Output the [x, y] coordinate of the center of the cell containing the given text.  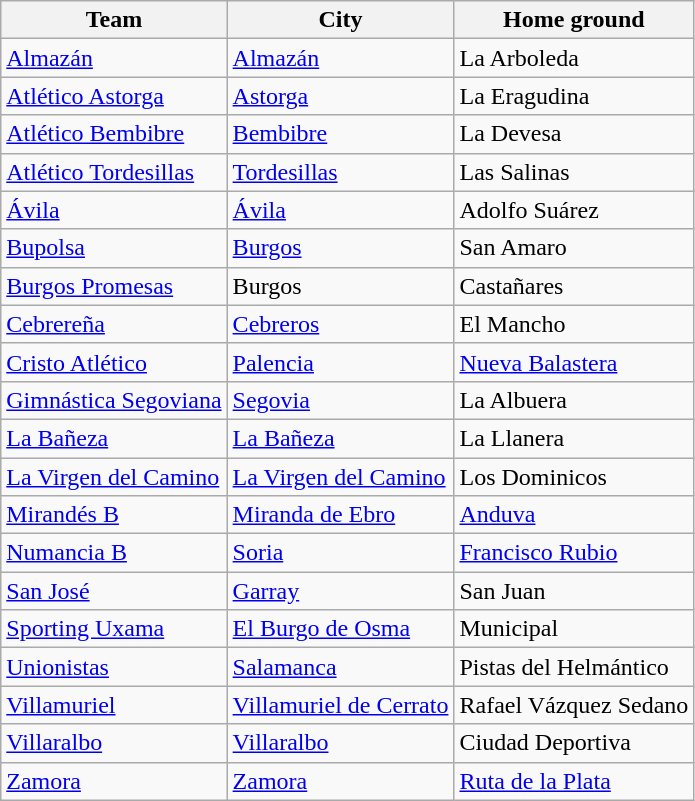
Anduva [574, 515]
Miranda de Ebro [340, 515]
Nueva Balastera [574, 362]
Gimnástica Segoviana [114, 400]
El Mancho [574, 324]
Los Dominicos [574, 477]
Las Salinas [574, 172]
San Amaro [574, 248]
Soria [340, 553]
Villamuriel de Cerrato [340, 705]
Ruta de la Plata [574, 781]
Atlético Tordesillas [114, 172]
El Burgo de Osma [340, 629]
Tordesillas [340, 172]
San José [114, 591]
City [340, 20]
Sporting Uxama [114, 629]
La Llanera [574, 438]
Ciudad Deportiva [574, 743]
Municipal [574, 629]
Cebrereña [114, 324]
Salamanca [340, 667]
Cebreros [340, 324]
La Eragudina [574, 96]
Astorga [340, 96]
Numancia B [114, 553]
Pistas del Helmántico [574, 667]
Mirandés B [114, 515]
Team [114, 20]
Adolfo Suárez [574, 210]
Atlético Astorga [114, 96]
Bembibre [340, 134]
Burgos Promesas [114, 286]
Garray [340, 591]
La Arboleda [574, 58]
Rafael Vázquez Sedano [574, 705]
Cristo Atlético [114, 362]
Francisco Rubio [574, 553]
La Devesa [574, 134]
Villamuriel [114, 705]
La Albuera [574, 400]
Segovia [340, 400]
San Juan [574, 591]
Unionistas [114, 667]
Home ground [574, 20]
Castañares [574, 286]
Bupolsa [114, 248]
Atlético Bembibre [114, 134]
Palencia [340, 362]
